From the cell containing the given text, extract its center point as [x, y] coordinate. 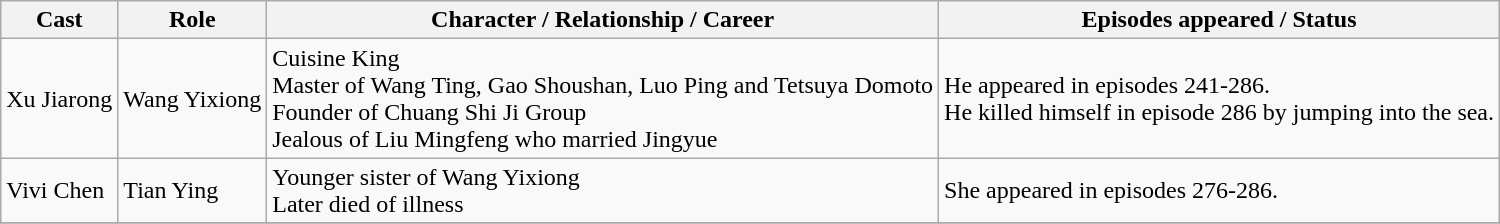
Vivi Chen [60, 190]
Xu Jiarong [60, 98]
He appeared in episodes 241-286.He killed himself in episode 286 by jumping into the sea. [1220, 98]
Younger sister of Wang YixiongLater died of illness [603, 190]
Tian Ying [192, 190]
Cuisine KingMaster of Wang Ting, Gao Shoushan, Luo Ping and Tetsuya DomotoFounder of Chuang Shi Ji GroupJealous of Liu Mingfeng who married Jingyue [603, 98]
Role [192, 20]
She appeared in episodes 276-286. [1220, 190]
Wang Yixiong [192, 98]
Character / Relationship / Career [603, 20]
Cast [60, 20]
Episodes appeared / Status [1220, 20]
